Output the [x, y] coordinate of the center of the cell containing the given text.  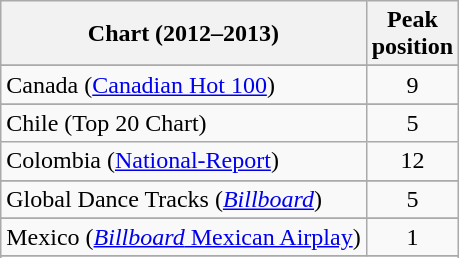
1 [412, 237]
Peakposition [412, 34]
Canada (Canadian Hot 100) [184, 85]
9 [412, 85]
Chile (Top 20 Chart) [184, 123]
Chart (2012–2013) [184, 34]
Colombia (National-Report) [184, 161]
Mexico (Billboard Mexican Airplay) [184, 237]
12 [412, 161]
Global Dance Tracks (Billboard) [184, 199]
